Return the [X, Y] coordinate for the center point of the cell that contains the specified text.  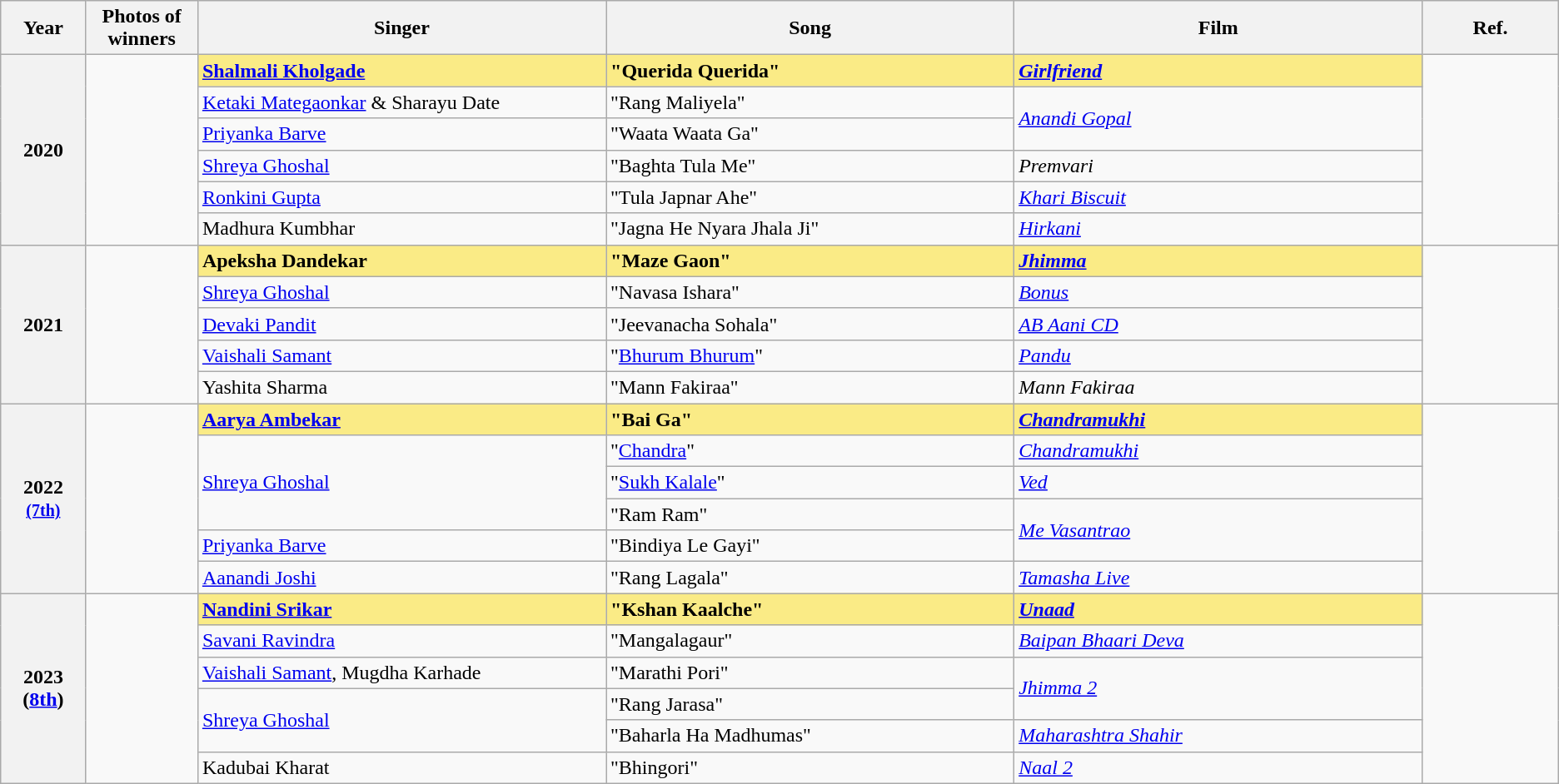
2020 [43, 150]
Nandini Srikar [401, 609]
Tamasha Live [1218, 578]
Ref. [1491, 28]
Naal 2 [1218, 767]
Me Vasantrao [1218, 530]
Devaki Pandit [401, 324]
"Chandra" [810, 451]
"Baharla Ha Madhumas" [810, 736]
Madhura Kumbhar [401, 229]
Premvari [1218, 166]
2022 (7th) [43, 498]
"Jeevanacha Sohala" [810, 324]
"Rang Jarasa" [810, 704]
Aarya Ambekar [401, 419]
Singer [401, 28]
AB Aani CD [1218, 324]
"Mangalagaur" [810, 641]
"Bai Ga" [810, 419]
Aanandi Joshi [401, 578]
Savani Ravindra [401, 641]
"Kshan Kaalche" [810, 609]
2021 [43, 324]
"Navasa Ishara" [810, 292]
"Rang Maliyela" [810, 102]
Year [43, 28]
Ronkini Gupta [401, 197]
Apeksha Dandekar [401, 261]
"Ram Ram" [810, 514]
Photos of winners [142, 28]
Shalmali Kholgade [401, 71]
"Bhurum Bhurum" [810, 355]
Unaad [1218, 609]
Maharashtra Shahir [1218, 736]
"Tula Japnar Ahe" [810, 197]
Khari Biscuit [1218, 197]
Jhimma 2 [1218, 688]
Baipan Bhaari Deva [1218, 641]
Hirkani [1218, 229]
"Sukh Kalale" [810, 483]
"Querida Querida" [810, 71]
Mann Fakiraa [1218, 387]
"Baghta Tula Me" [810, 166]
Jhimma [1218, 261]
Film [1218, 28]
Ketaki Mategaonkar & Sharayu Date [401, 102]
2023(8th) [43, 688]
"Mann Fakiraa" [810, 387]
"Bindiya Le Gayi" [810, 546]
Vaishali Samant, Mugdha Karhade [401, 672]
Vaishali Samant [401, 355]
"Waata Waata Ga" [810, 134]
Bonus [1218, 292]
Kadubai Kharat [401, 767]
"Rang Lagala" [810, 578]
"Marathi Pori" [810, 672]
Girlfriend [1218, 71]
"Bhingori" [810, 767]
Pandu [1218, 355]
Song [810, 28]
Ved [1218, 483]
"Jagna He Nyara Jhala Ji" [810, 229]
"Maze Gaon" [810, 261]
Yashita Sharma [401, 387]
Anandi Gopal [1218, 118]
